Locate the cell with the specified text and output its [X, Y] center coordinate. 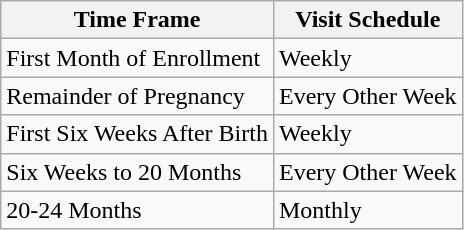
20-24 Months [138, 210]
Visit Schedule [368, 20]
First Six Weeks After Birth [138, 134]
First Month of Enrollment [138, 58]
Time Frame [138, 20]
Six Weeks to 20 Months [138, 172]
Monthly [368, 210]
Remainder of Pregnancy [138, 96]
